Determine the [x, y] coordinate at the center of the cell enclosing the given text.  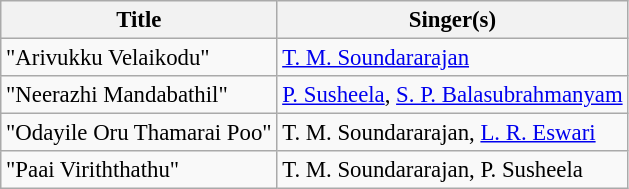
"Odayile Oru Thamarai Poo" [139, 133]
Singer(s) [452, 20]
"Arivukku Velaikodu" [139, 58]
T. M. Soundararajan, P. Susheela [452, 170]
Title [139, 20]
"Paai Viriththathu" [139, 170]
T. M. Soundararajan, L. R. Eswari [452, 133]
P. Susheela, S. P. Balasubrahmanyam [452, 95]
T. M. Soundararajan [452, 58]
"Neerazhi Mandabathil" [139, 95]
